Determine the [X, Y] coordinate at the center of the cell enclosing the given text.  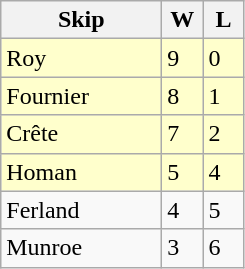
Crête [82, 134]
W [182, 20]
8 [182, 96]
7 [182, 134]
Munroe [82, 248]
2 [224, 134]
3 [182, 248]
Ferland [82, 210]
6 [224, 248]
Roy [82, 58]
0 [224, 58]
Homan [82, 172]
Fournier [82, 96]
9 [182, 58]
1 [224, 96]
Skip [82, 20]
L [224, 20]
